Identify which cell holds the provided text, then report its (X, Y) central coordinate. 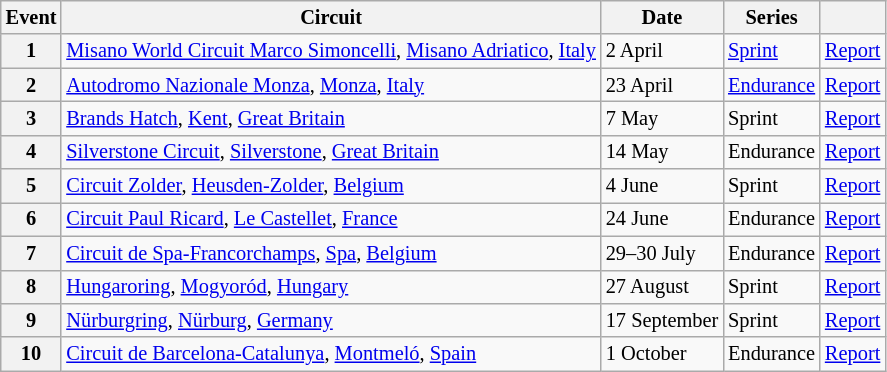
29–30 July (662, 253)
Circuit (330, 17)
1 (32, 51)
24 June (662, 219)
10 (32, 354)
3 (32, 118)
4 (32, 152)
17 September (662, 320)
Hungaroring, Mogyoród, Hungary (330, 287)
Brands Hatch, Kent, Great Britain (330, 118)
Date (662, 17)
7 May (662, 118)
2 (32, 85)
Circuit Paul Ricard, Le Castellet, France (330, 219)
14 May (662, 152)
Event (32, 17)
9 (32, 320)
27 August (662, 287)
4 June (662, 186)
Circuit de Spa-Francorchamps, Spa, Belgium (330, 253)
8 (32, 287)
1 October (662, 354)
5 (32, 186)
Misano World Circuit Marco Simoncelli, Misano Adriatico, Italy (330, 51)
Nürburgring, Nürburg, Germany (330, 320)
7 (32, 253)
2 April (662, 51)
Autodromo Nazionale Monza, Monza, Italy (330, 85)
23 April (662, 85)
6 (32, 219)
Circuit de Barcelona-Catalunya, Montmeló, Spain (330, 354)
Silverstone Circuit, Silverstone, Great Britain (330, 152)
Circuit Zolder, Heusden-Zolder, Belgium (330, 186)
Series (772, 17)
